Capture the cell that displays the provided text and extract its [X, Y] central coordinate. 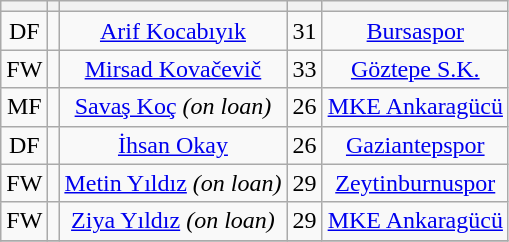
MF [24, 107]
Göztepe S.K. [415, 69]
33 [304, 69]
İhsan Okay [173, 145]
31 [304, 31]
Arif Kocabıyık [173, 31]
Ziya Yıldız (on loan) [173, 221]
Gaziantepspor [415, 145]
Zeytinburnuspor [415, 183]
Metin Yıldız (on loan) [173, 183]
Bursaspor [415, 31]
Savaş Koç (on loan) [173, 107]
Mirsad Kovačevič [173, 69]
